Pinpoint the cell where the given text exists, returning its (X, Y) midpoint coordinate. 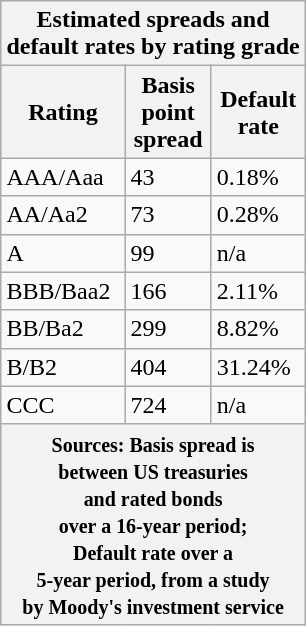
Basis point spread (168, 112)
73 (168, 215)
31.24% (258, 367)
99 (168, 253)
2.11% (258, 291)
BBB/Baa2 (63, 291)
AAA/Aaa (63, 177)
Defaultrate (258, 112)
CCC (63, 405)
0.18% (258, 177)
166 (168, 291)
43 (168, 177)
Rating (63, 112)
Estimated spreads and default rates by rating grade (153, 34)
404 (168, 367)
A (63, 253)
299 (168, 329)
AA/Aa2 (63, 215)
B/B2 (63, 367)
BB/Ba2 (63, 329)
0.28% (258, 215)
724 (168, 405)
8.82% (258, 329)
